Scan for the cell matching the given text and deliver its [X, Y] coordinate at center. 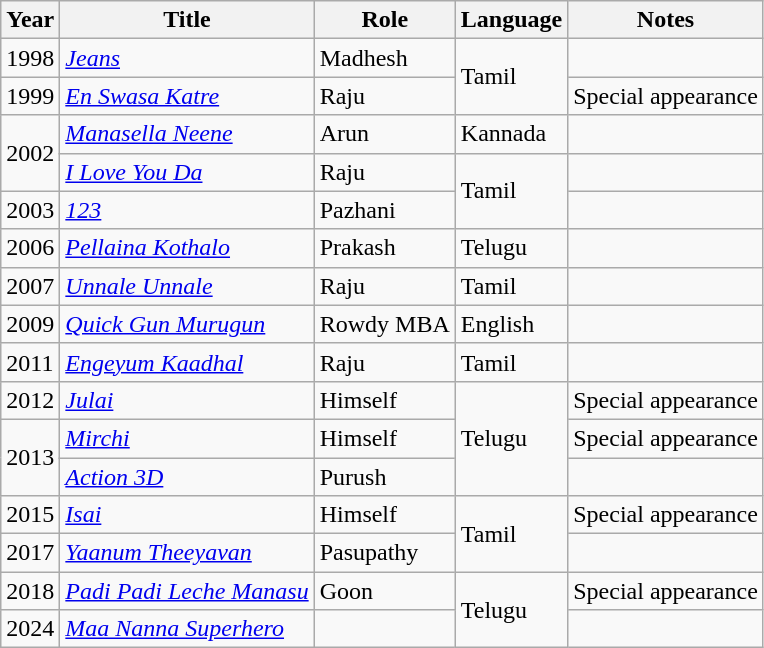
I Love You Da [187, 172]
Kannada [511, 134]
2007 [30, 286]
Pazhani [384, 210]
Pellaina Kothalo [187, 248]
2006 [30, 248]
Arun [384, 134]
1999 [30, 96]
Pasupathy [384, 553]
Jeans [187, 58]
Engeyum Kaadhal [187, 362]
Rowdy MBA [384, 324]
2018 [30, 591]
2003 [30, 210]
Padi Padi Leche Manasu [187, 591]
2015 [30, 515]
Purush [384, 477]
Notes [666, 20]
Mirchi [187, 438]
2012 [30, 400]
Prakash [384, 248]
En Swasa Katre [187, 96]
Role [384, 20]
Title [187, 20]
2002 [30, 153]
Julai [187, 400]
Isai [187, 515]
2013 [30, 457]
Goon [384, 591]
English [511, 324]
2017 [30, 553]
Language [511, 20]
2011 [30, 362]
2024 [30, 629]
Action 3D [187, 477]
2009 [30, 324]
123 [187, 210]
Yaanum Theeyavan [187, 553]
Manasella Neene [187, 134]
Quick Gun Murugun [187, 324]
Year [30, 20]
Maa Nanna Superhero [187, 629]
Unnale Unnale [187, 286]
1998 [30, 58]
Madhesh [384, 58]
